Detect which cell encompasses the target text, then output its (X, Y) center coordinate. 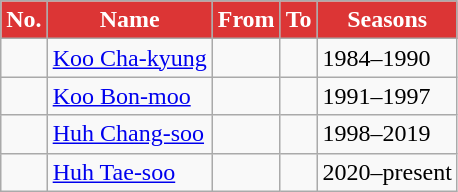
Name (130, 20)
Huh Chang-soo (130, 134)
Koo Bon-moo (130, 96)
1998–2019 (387, 134)
No. (24, 20)
1984–1990 (387, 58)
Koo Cha-kyung (130, 58)
1991–1997 (387, 96)
Seasons (387, 20)
To (298, 20)
From (246, 20)
Huh Tae-soo (130, 172)
2020–present (387, 172)
